For the text-containing cell, return its midpoint in [x, y] coordinate format. 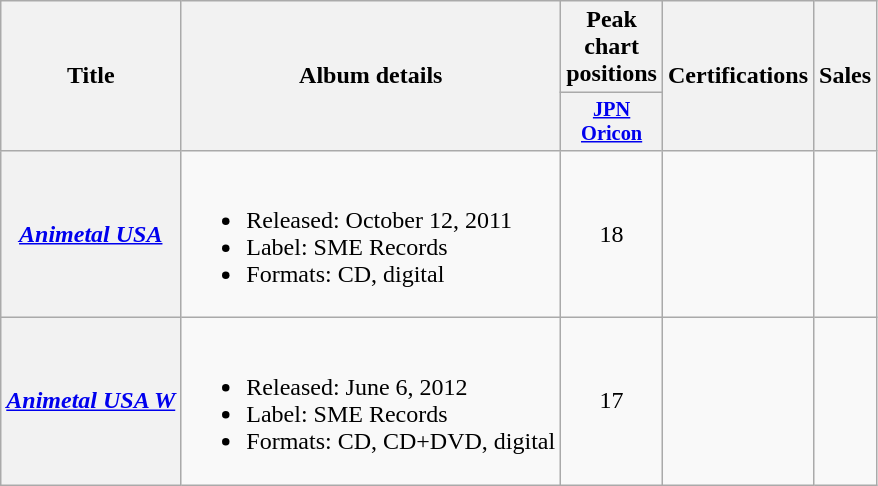
Released: October 12, 2011Label: SME RecordsFormats: CD, digital [371, 234]
18 [612, 234]
Released: June 6, 2012Label: SME RecordsFormats: CD, CD+DVD, digital [371, 402]
Sales [846, 76]
Peak chart positions [612, 47]
Animetal USA [91, 234]
Animetal USA W [91, 402]
Album details [371, 76]
Title [91, 76]
JPNOricon [612, 122]
Certifications [738, 76]
17 [612, 402]
